Capture the cell that displays the provided text and extract its (x, y) central coordinate. 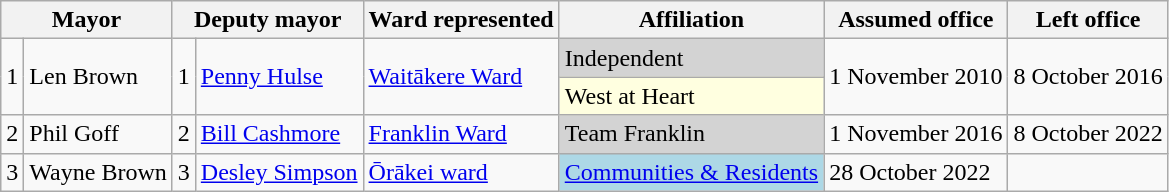
Independent (691, 58)
Mayor (86, 20)
Communities & Residents (691, 172)
28 October 2022 (916, 172)
Assumed office (916, 20)
Team Franklin (691, 134)
Wayne Brown (98, 172)
8 October 2016 (1088, 77)
Franklin Ward (461, 134)
Phil Goff (98, 134)
Ōrākei ward (461, 172)
Ward represented (461, 20)
Affiliation (691, 20)
Len Brown (98, 77)
Penny Hulse (279, 77)
1 November 2010 (916, 77)
Bill Cashmore (279, 134)
West at Heart (691, 96)
1 November 2016 (916, 134)
Deputy mayor (268, 20)
Left office (1088, 20)
Desley Simpson (279, 172)
8 October 2022 (1088, 134)
Waitākere Ward (461, 77)
